Find where the given text appears and provide that cell's center as (X, Y) coordinate. 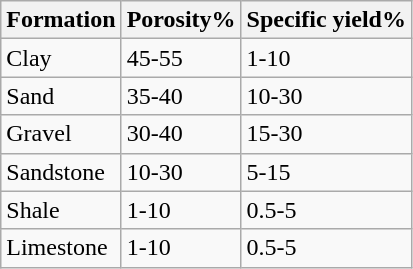
35-40 (181, 96)
Formation (61, 20)
Clay (61, 58)
15-30 (326, 134)
Shale (61, 210)
30-40 (181, 134)
45-55 (181, 58)
Gravel (61, 134)
Sand (61, 96)
Porosity% (181, 20)
Limestone (61, 248)
5-15 (326, 172)
Sandstone (61, 172)
Specific yield% (326, 20)
